Provide the (X, Y) coordinate of the cell's center where the given text is located.  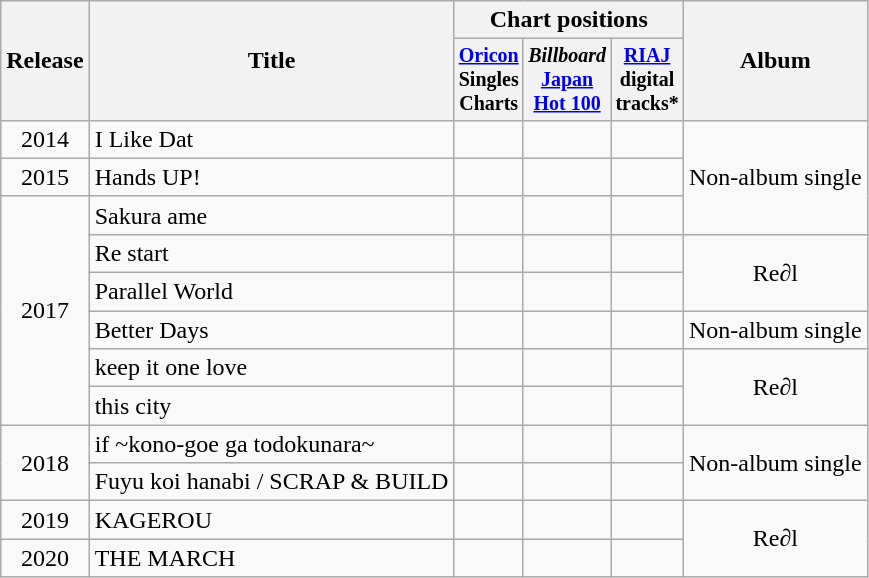
keep it one love (272, 368)
Better Days (272, 330)
2019 (45, 520)
Billboard Japan Hot 100 (566, 80)
Fuyu koi hanabi / SCRAP & BUILD (272, 482)
2017 (45, 310)
2014 (45, 139)
I Like Dat (272, 139)
Re start (272, 253)
THE MARCH (272, 558)
Sakura ame (272, 215)
this city (272, 406)
2015 (45, 177)
Parallel World (272, 292)
RIAJ digital tracks* (648, 80)
2018 (45, 463)
if ~kono-goe ga todokunara~ (272, 444)
Chart positions (568, 20)
KAGEROU (272, 520)
Album (775, 61)
2020 (45, 558)
Release (45, 61)
Title (272, 61)
Oricon Singles Charts (488, 80)
Hands UP! (272, 177)
